Search for the cell housing the specified text and yield its [x, y] center coordinate. 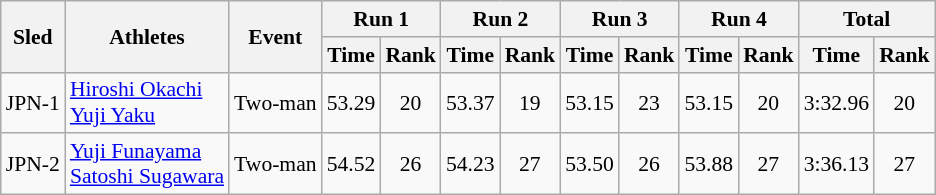
53.37 [470, 102]
Sled [33, 36]
3:36.13 [836, 164]
19 [530, 102]
23 [650, 102]
Run 3 [620, 19]
53.88 [708, 164]
Total [867, 19]
54.23 [470, 164]
Run 1 [382, 19]
3:32.96 [836, 102]
Athletes [147, 36]
53.50 [590, 164]
Yuji FunayamaSatoshi Sugawara [147, 164]
Run 4 [738, 19]
JPN-2 [33, 164]
Event [276, 36]
Run 2 [500, 19]
Hiroshi OkachiYuji Yaku [147, 102]
JPN-1 [33, 102]
53.29 [352, 102]
54.52 [352, 164]
